For the text-containing cell, return its midpoint in [X, Y] coordinate format. 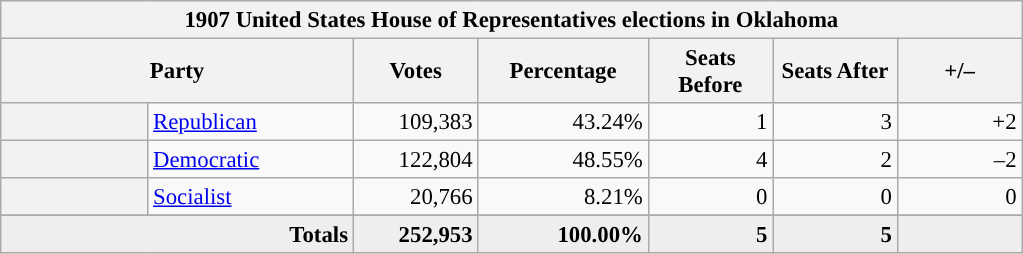
–2 [960, 160]
100.00% [563, 235]
Votes [416, 72]
Republican [251, 122]
20,766 [416, 197]
Socialist [251, 197]
Totals [178, 235]
48.55% [563, 160]
1 [710, 122]
Democratic [251, 160]
8.21% [563, 197]
+2 [960, 122]
252,953 [416, 235]
43.24% [563, 122]
Seats After [836, 72]
109,383 [416, 122]
Seats Before [710, 72]
1907 United States House of Representatives elections in Oklahoma [512, 20]
2 [836, 160]
3 [836, 122]
+/– [960, 72]
Party [178, 72]
Percentage [563, 72]
122,804 [416, 160]
4 [710, 160]
